Pinpoint the cell where the given text exists, returning its [x, y] midpoint coordinate. 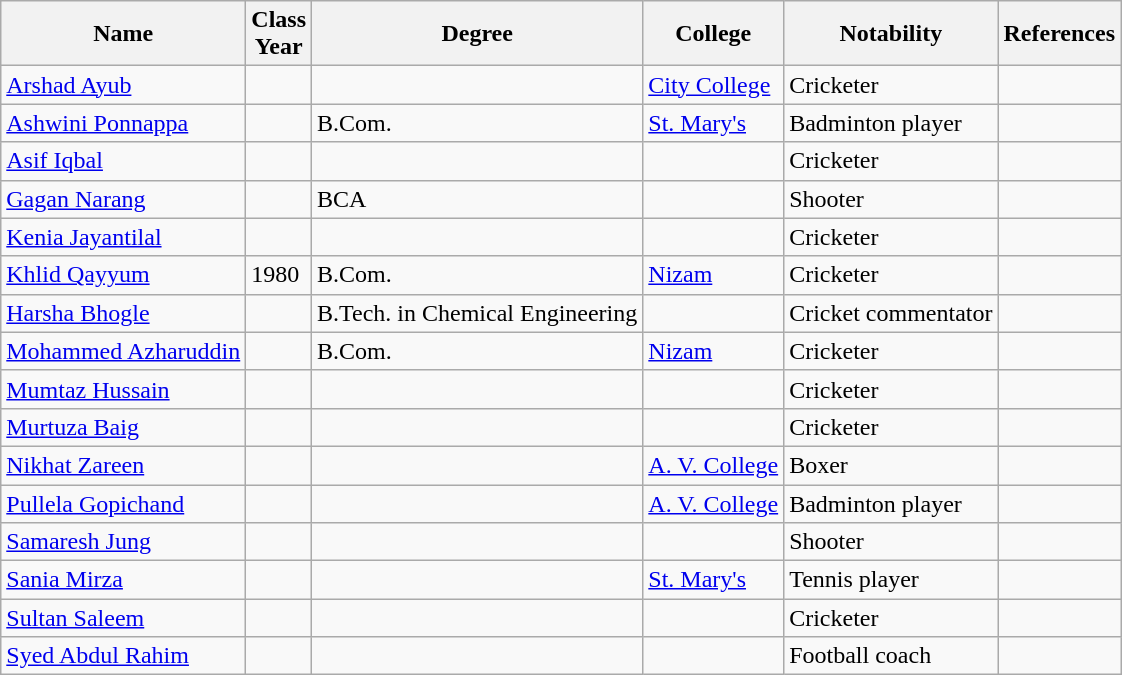
1980 [279, 275]
Kenia Jayantilal [124, 237]
Khlid Qayyum [124, 275]
Boxer [891, 465]
ClassYear [279, 34]
Syed Abdul Rahim [124, 656]
Mumtaz Hussain [124, 389]
Name [124, 34]
Harsha Bhogle [124, 313]
Ashwini Ponnappa [124, 123]
Sultan Saleem [124, 618]
BCA [478, 199]
City College [714, 85]
Gagan Narang [124, 199]
Sania Mirza [124, 580]
B.Tech. in Chemical Engineering [478, 313]
Degree [478, 34]
Murtuza Baig [124, 427]
References [1060, 34]
Arshad Ayub [124, 85]
Notability [891, 34]
Nikhat Zareen [124, 465]
College [714, 34]
Pullela Gopichand [124, 503]
Football coach [891, 656]
Cricket commentator [891, 313]
Asif Iqbal [124, 161]
Tennis player [891, 580]
Mohammed Azharuddin [124, 351]
Samaresh Jung [124, 542]
